For the text-containing cell, return its midpoint in [X, Y] coordinate format. 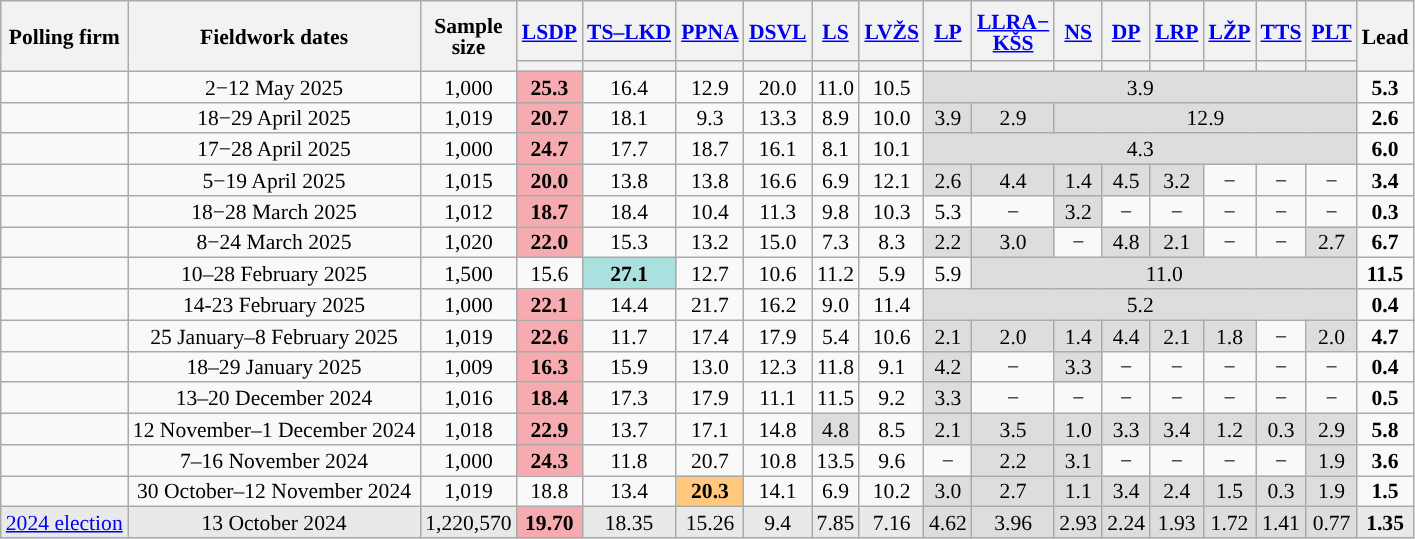
8−24 March 2025 [274, 242]
Fieldwork dates [274, 36]
10.1 [892, 150]
12 November–1 December 2024 [274, 430]
13 October 2024 [274, 522]
1.0 [1078, 430]
1,016 [468, 398]
15.26 [710, 522]
1,018 [468, 430]
17.3 [629, 398]
21.7 [710, 304]
1.72 [1229, 522]
LVŽS [892, 31]
18.35 [629, 522]
PLT [1331, 31]
8.1 [836, 150]
8.5 [892, 430]
9.8 [836, 212]
Samplesize [468, 36]
3.96 [1013, 522]
6.0 [1386, 150]
16.1 [778, 150]
11.3 [778, 212]
13.4 [629, 492]
22.1 [550, 304]
12.1 [892, 180]
Lead [1386, 36]
LŽP [1229, 31]
4.62 [948, 522]
9.0 [836, 304]
17.7 [629, 150]
Polling firm [64, 36]
24.7 [550, 150]
16.2 [778, 304]
15.9 [629, 366]
9.2 [892, 398]
11.2 [836, 274]
LP [948, 31]
18−29 April 2025 [274, 118]
3.1 [1078, 460]
25.3 [550, 86]
7.3 [836, 242]
9.4 [778, 522]
1.8 [1229, 336]
1.41 [1282, 522]
25 January–8 February 2025 [274, 336]
16.3 [550, 366]
27.1 [629, 274]
1.2 [1229, 430]
8.9 [836, 118]
5.4 [836, 336]
13.0 [710, 366]
5−19 April 2025 [274, 180]
7–16 November 2024 [274, 460]
22.6 [550, 336]
1,015 [468, 180]
NS [1078, 31]
11.7 [629, 336]
10.5 [892, 86]
1,220,570 [468, 522]
4.2 [948, 366]
9.1 [892, 366]
10.4 [710, 212]
8.3 [892, 242]
1,020 [468, 242]
1,500 [468, 274]
LSDP [550, 31]
1.1 [1078, 492]
10.8 [778, 460]
13.2 [710, 242]
0.77 [1331, 522]
PPNA [710, 31]
7.85 [836, 522]
15.6 [550, 274]
1,012 [468, 212]
17.4 [710, 336]
2−12 May 2025 [274, 86]
4.7 [1386, 336]
12.7 [710, 274]
DP [1126, 31]
18−28 March 2025 [274, 212]
10.3 [892, 212]
10.0 [892, 118]
2.24 [1126, 522]
4.5 [1126, 180]
6.7 [1386, 242]
18.1 [629, 118]
11.1 [778, 398]
2024 election [64, 522]
2.4 [1176, 492]
13.5 [836, 460]
13.7 [629, 430]
17.1 [710, 430]
LS [836, 31]
0.5 [1386, 398]
TS–LKD [629, 31]
TTS [1282, 31]
30 October–12 November 2024 [274, 492]
1,009 [468, 366]
7.16 [892, 522]
16.4 [629, 86]
24.3 [550, 460]
14-23 February 2025 [274, 304]
13–20 December 2024 [274, 398]
10.2 [892, 492]
14.8 [778, 430]
5.8 [1386, 430]
DSVL [778, 31]
LLRA−KŠS [1013, 31]
10–28 February 2025 [274, 274]
14.4 [629, 304]
17−28 April 2025 [274, 150]
16.6 [778, 180]
18.8 [550, 492]
1.35 [1386, 522]
14.1 [778, 492]
22.0 [550, 242]
22.9 [550, 430]
3.6 [1386, 460]
20.3 [710, 492]
18–29 January 2025 [274, 366]
3.5 [1013, 430]
15.0 [778, 242]
12.3 [778, 366]
9.3 [710, 118]
4.3 [1140, 150]
5.2 [1140, 304]
9.6 [892, 460]
11.4 [892, 304]
2.93 [1078, 522]
15.3 [629, 242]
13.3 [778, 118]
LRP [1176, 31]
1.93 [1176, 522]
19.70 [550, 522]
